Output the (x, y) coordinate of the center of the cell containing the given text.  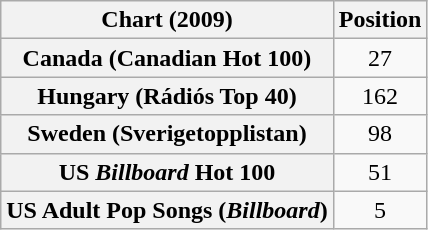
5 (380, 210)
98 (380, 134)
27 (380, 58)
Sweden (Sverigetopplistan) (167, 134)
Hungary (Rádiós Top 40) (167, 96)
US Billboard Hot 100 (167, 172)
Position (380, 20)
162 (380, 96)
US Adult Pop Songs (Billboard) (167, 210)
Chart (2009) (167, 20)
51 (380, 172)
Canada (Canadian Hot 100) (167, 58)
